Output the (x, y) coordinate of the center of the cell containing the given text.  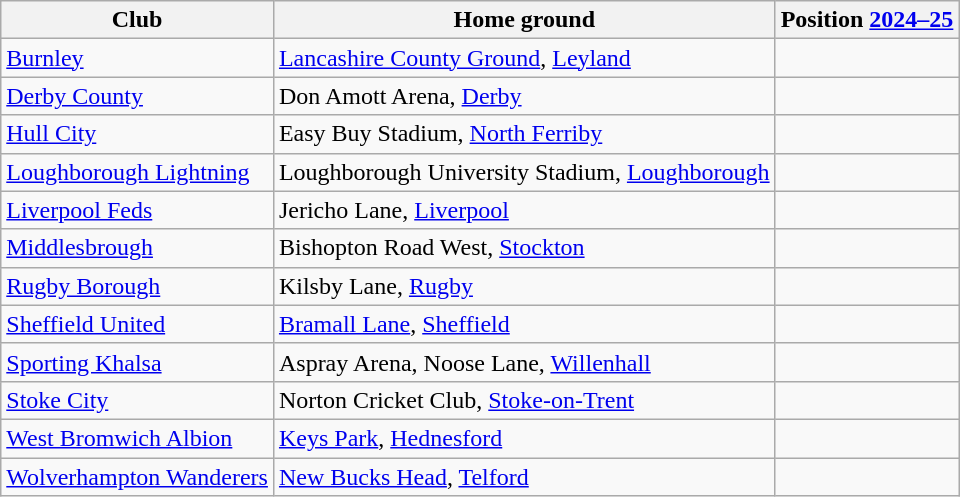
Position 2024–25 (867, 20)
Bishopton Road West, Stockton (524, 248)
Middlesbrough (138, 248)
Keys Park, Hednesford (524, 438)
Loughborough University Stadium, Loughborough (524, 172)
Don Amott Arena, Derby (524, 96)
Home ground (524, 20)
Liverpool Feds (138, 210)
Hull City (138, 134)
Stoke City (138, 400)
Sporting Khalsa (138, 362)
Burnley (138, 58)
Kilsby Lane, Rugby (524, 286)
Lancashire County Ground, Leyland (524, 58)
Aspray Arena, Noose Lane, Willenhall (524, 362)
Bramall Lane, Sheffield (524, 324)
Rugby Borough (138, 286)
New Bucks Head, Telford (524, 477)
Norton Cricket Club, Stoke-on-Trent (524, 400)
Wolverhampton Wanderers (138, 477)
Derby County (138, 96)
West Bromwich Albion (138, 438)
Sheffield United (138, 324)
Jericho Lane, Liverpool (524, 210)
Loughborough Lightning (138, 172)
Club (138, 20)
Easy Buy Stadium, North Ferriby (524, 134)
